Return [X, Y] of the center of cell containing provided text 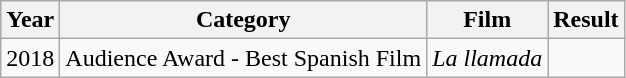
Audience Award - Best Spanish Film [244, 58]
Category [244, 20]
Film [488, 20]
2018 [30, 58]
La llamada [488, 58]
Year [30, 20]
Result [586, 20]
